From the cell containing the given text, extract its center point as (X, Y) coordinate. 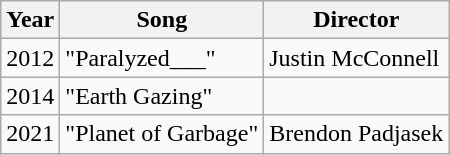
Brendon Padjasek (356, 134)
Song (162, 20)
Director (356, 20)
"Paralyzed___" (162, 58)
2014 (30, 96)
"Planet of Garbage" (162, 134)
2021 (30, 134)
2012 (30, 58)
"Earth Gazing" (162, 96)
Year (30, 20)
Justin McConnell (356, 58)
